Pinpoint the cell where the given text exists, returning its (X, Y) midpoint coordinate. 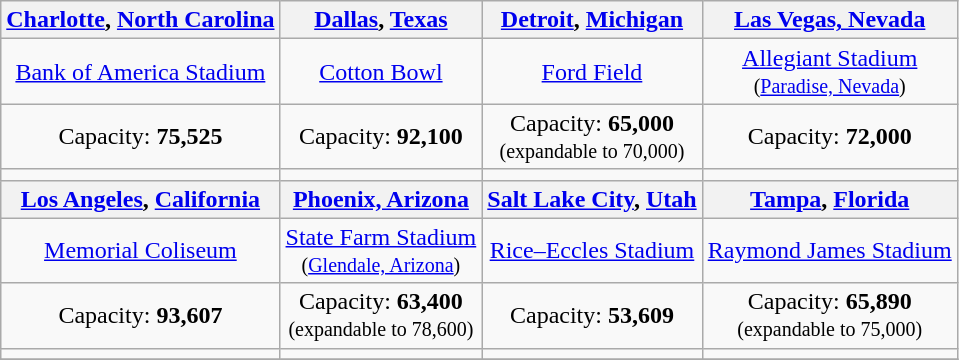
Capacity: 93,607 (140, 316)
Memorial Coliseum (140, 250)
Bank of America Stadium (140, 72)
Capacity: 65,000(expandable to 70,000) (592, 136)
Los Angeles, California (140, 199)
Las Vegas, Nevada (830, 20)
Charlotte, North Carolina (140, 20)
Phoenix, Arizona (381, 199)
Allegiant Stadium(Paradise, Nevada) (830, 72)
Capacity: 92,100 (381, 136)
Capacity: 63,400(expandable to 78,600) (381, 316)
Ford Field (592, 72)
Raymond James Stadium (830, 250)
Detroit, Michigan (592, 20)
Capacity: 75,525 (140, 136)
State Farm Stadium(Glendale, Arizona) (381, 250)
Rice–Eccles Stadium (592, 250)
Cotton Bowl (381, 72)
Dallas, Texas (381, 20)
Salt Lake City, Utah (592, 199)
Capacity: 53,609 (592, 316)
Capacity: 65,890(expandable to 75,000) (830, 316)
Capacity: 72,000 (830, 136)
Tampa, Florida (830, 199)
